Return the (x, y) coordinate for the center point of the cell that contains the specified text.  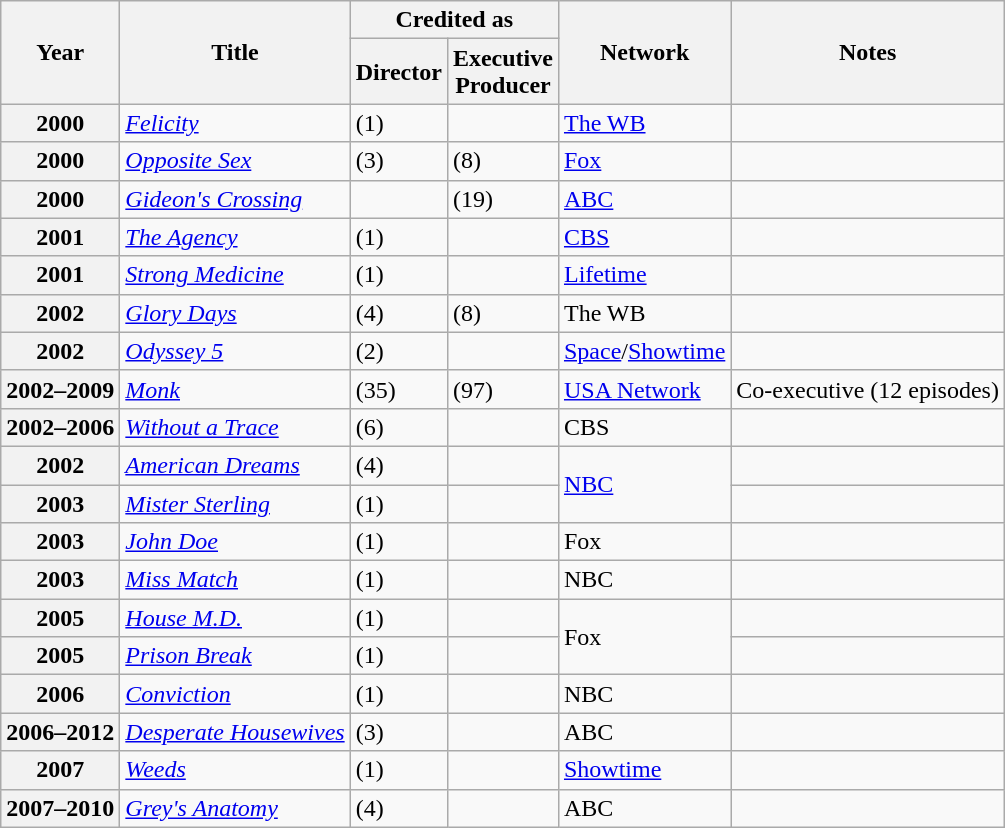
Prison Break (235, 656)
(97) (502, 389)
Director (398, 72)
Network (644, 52)
Strong Medicine (235, 275)
(2) (398, 351)
American Dreams (235, 465)
2002–2009 (60, 389)
The Agency (235, 237)
Space/Showtime (644, 351)
Co-executive (12 episodes) (868, 389)
2006 (60, 694)
Notes (868, 52)
2007–2010 (60, 808)
(35) (398, 389)
Glory Days (235, 313)
Grey's Anatomy (235, 808)
Showtime (644, 770)
Mister Sterling (235, 503)
Lifetime (644, 275)
USA Network (644, 389)
Year (60, 52)
Credited as (454, 20)
Monk (235, 389)
Conviction (235, 694)
Without a Trace (235, 427)
Felicity (235, 123)
Odyssey 5 (235, 351)
Gideon's Crossing (235, 199)
Title (235, 52)
Opposite Sex (235, 161)
John Doe (235, 542)
ExecutiveProducer (502, 72)
(6) (398, 427)
Desperate Housewives (235, 732)
(19) (502, 199)
Miss Match (235, 580)
2002–2006 (60, 427)
2007 (60, 770)
House M.D. (235, 618)
Weeds (235, 770)
2006–2012 (60, 732)
